Capture the cell that displays the provided text and extract its [X, Y] central coordinate. 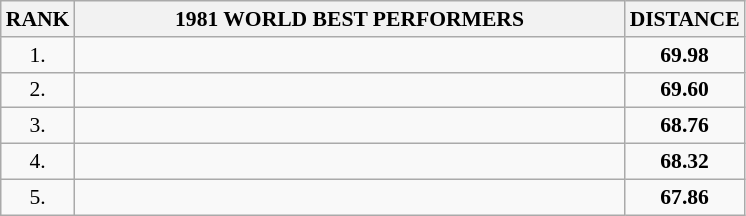
5. [38, 197]
69.98 [685, 55]
1. [38, 55]
DISTANCE [685, 19]
3. [38, 126]
RANK [38, 19]
68.76 [685, 126]
68.32 [685, 162]
1981 WORLD BEST PERFORMERS [349, 19]
67.86 [685, 197]
2. [38, 90]
69.60 [685, 90]
4. [38, 162]
